Extract the [x, y] coordinate from the center of the cell holding the provided text.  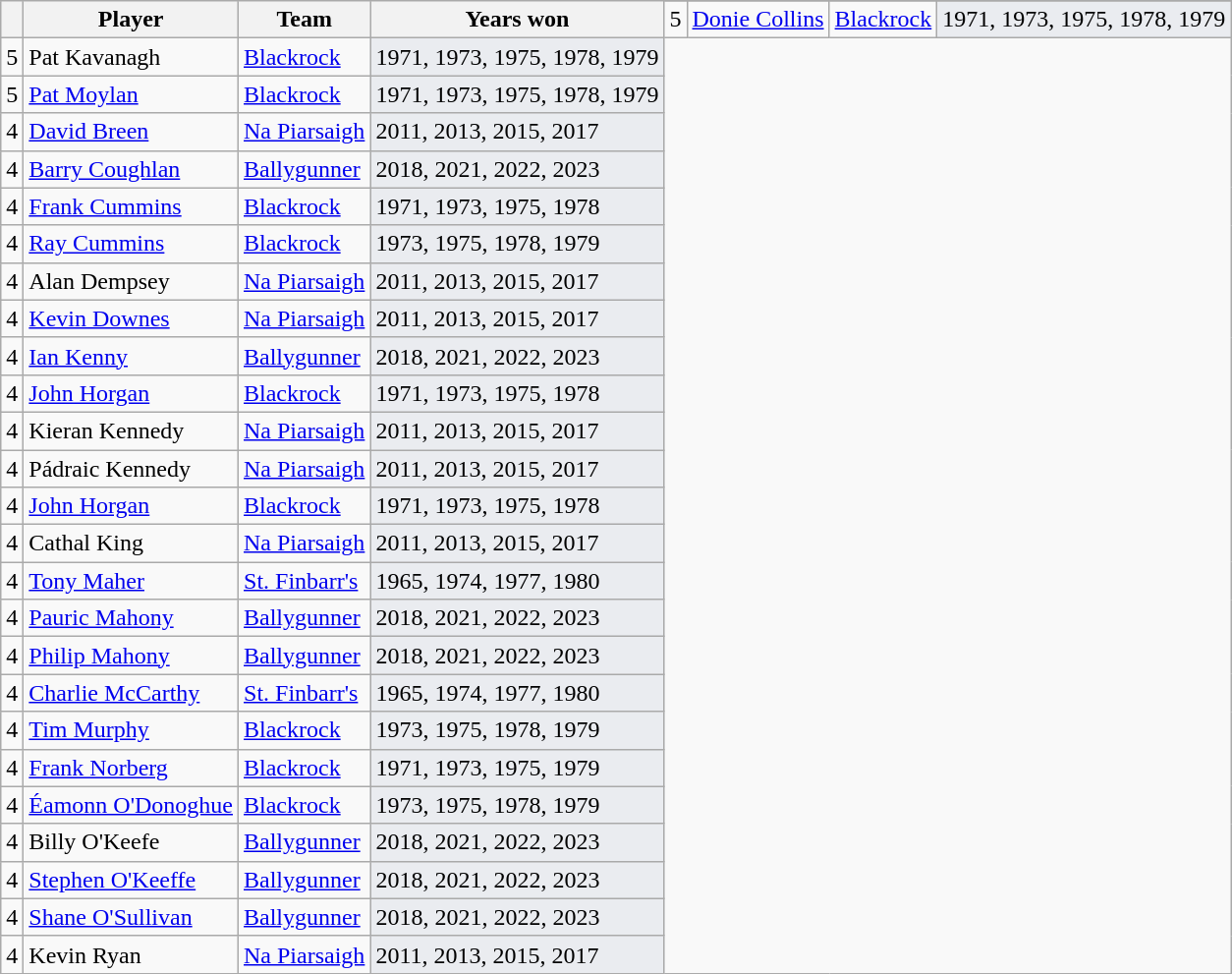
Stephen O'Keeffe [132, 880]
Éamonn O'Donoghue [132, 805]
Donie Collins [758, 20]
Team [305, 20]
Billy O'Keefe [132, 842]
1971, 1973, 1975, 1979 [517, 768]
Charlie McCarthy [132, 693]
Kevin Ryan [132, 954]
Ray Cummins [132, 244]
Cathal King [132, 544]
Frank Cummins [132, 206]
Pat Kavanagh [132, 57]
Shane O'Sullivan [132, 917]
Barry Coughlan [132, 169]
Frank Norberg [132, 768]
Kevin Downes [132, 318]
Years won [517, 20]
Pauric Mahony [132, 618]
David Breen [132, 132]
Philip Mahony [132, 656]
Tim Murphy [132, 730]
Player [132, 20]
Pádraic Kennedy [132, 469]
Tony Maher [132, 581]
Kieran Kennedy [132, 430]
Pat Moylan [132, 94]
Ian Kenny [132, 356]
Alan Dempsey [132, 281]
